Output the (X, Y) coordinate of the center of the cell containing the given text.  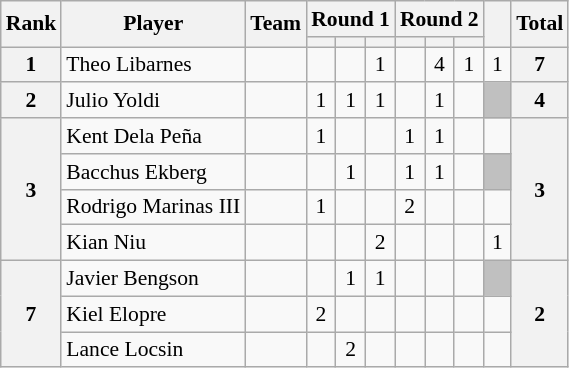
Javier Bengson (153, 279)
Rank (32, 24)
Lance Locsin (153, 350)
Player (153, 24)
Team (276, 24)
Julio Yoldi (153, 101)
Total (540, 24)
Bacchus Ekberg (153, 172)
Round 2 (440, 19)
Kiel Elopre (153, 314)
Kian Niu (153, 243)
Theo Libarnes (153, 65)
Rodrigo Marinas III (153, 207)
Round 1 (350, 19)
Kent Dela Peña (153, 136)
